Pinpoint the cell where the given text exists, returning its (x, y) midpoint coordinate. 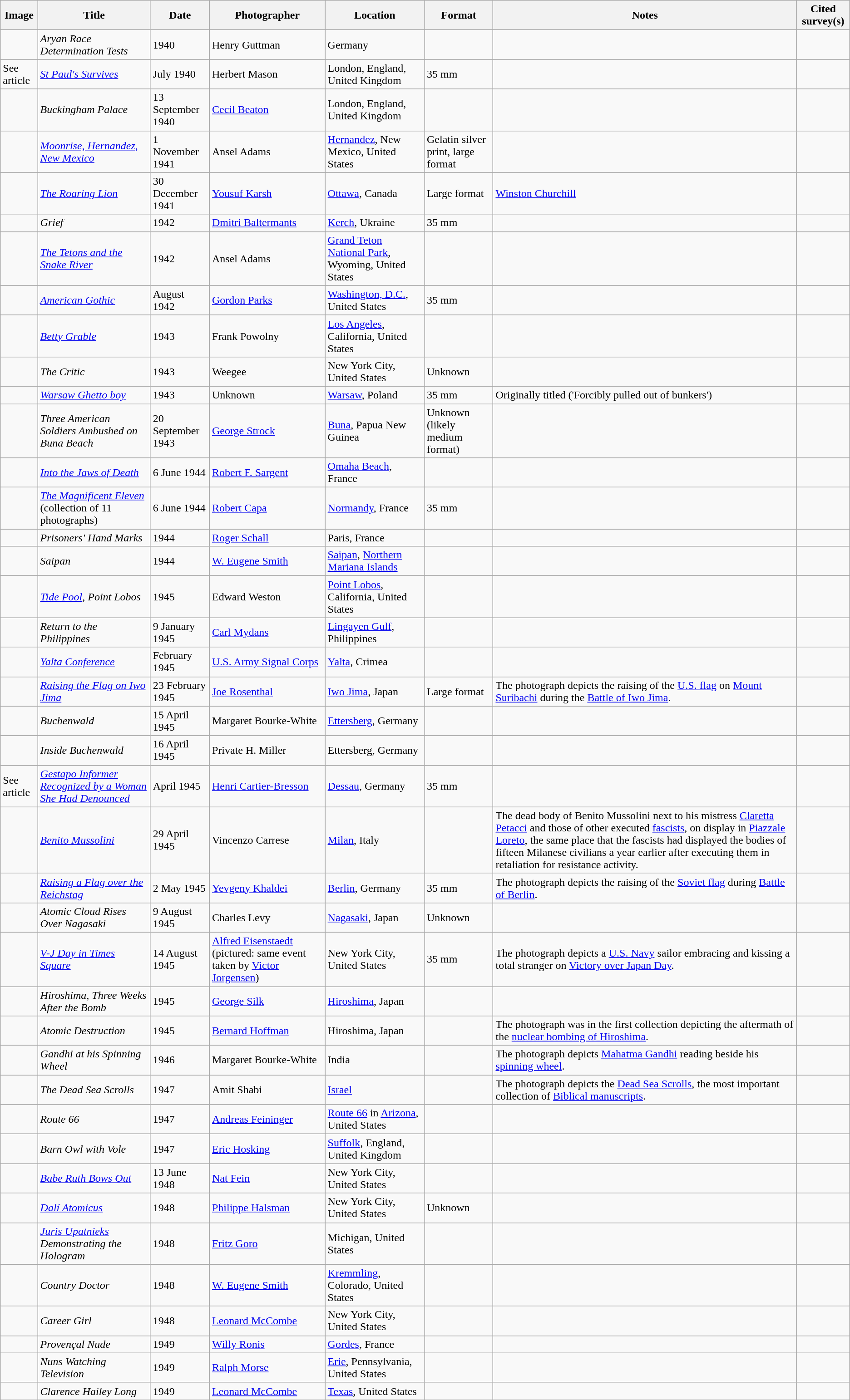
St Paul's Survives (94, 74)
Atomic Cloud Rises Over Nagasaki (94, 918)
Point Lobos, California, United States (375, 597)
Amit Shabi (267, 1090)
Career Girl (94, 1321)
Charles Levy (267, 918)
Into the Jaws of Death (94, 473)
Herbert Mason (267, 74)
Grand Teton National Park, Wyoming, United States (375, 259)
Title (94, 15)
Carl Mydans (267, 633)
Andreas Feininger (267, 1119)
Weegee (267, 371)
August 1942 (180, 300)
George Silk (267, 1001)
The Roaring Lion (94, 193)
Yousuf Karsh (267, 193)
Notes (645, 15)
30 December 1941 (180, 193)
Aryan Race Determination Tests (94, 44)
Country Doctor (94, 1285)
Warsaw Ghetto boy (94, 395)
2 May 1945 (180, 888)
Bernard Hoffman (267, 1031)
20 September 1943 (180, 431)
Texas, United States (375, 1391)
The photograph depicts a U.S. Navy sailor embracing and kissing a total stranger on Victory over Japan Day. (645, 959)
Michigan, United States (375, 1243)
Yalta Conference (94, 662)
Juris Upatnieks Demonstrating the Hologram (94, 1243)
Suffolk, England, United Kingdom (375, 1149)
Iwo Jima, Japan (375, 692)
V-J Day in Times Square (94, 959)
Route 66 (94, 1119)
Henry Guttman (267, 44)
Benito Mussolini (94, 840)
Ottawa, Canada (375, 193)
The Critic (94, 371)
Hernandez, New Mexico, United States (375, 152)
15 April 1945 (180, 721)
Winston Churchill (645, 193)
The Tetons and the Snake River (94, 259)
Gandhi at his Spinning Wheel (94, 1060)
Fritz Goro (267, 1243)
Grief (94, 223)
Alfred Eisenstaedt (pictured: same event taken by Victor Jorgensen) (267, 959)
Saipan, Northern Mariana Islands (375, 561)
Barn Owl with Vole (94, 1149)
Buna, Papua New Guinea (375, 431)
Lingayen Gulf, Philippines (375, 633)
The photograph depicts the raising of the Soviet flag during Battle of Berlin. (645, 888)
Kerch, Ukraine (375, 223)
Private H. Miller (267, 751)
George Strock (267, 431)
Nagasaki, Japan (375, 918)
Return to the Philippines (94, 633)
Israel (375, 1090)
23 February 1945 (180, 692)
Originally titled ('Forcibly pulled out of bunkers') (645, 395)
Cited survey(s) (824, 15)
Raising the Flag on Iwo Jima (94, 692)
Paris, France (375, 538)
29 April 1945 (180, 840)
Buchenwald (94, 721)
Babe Ruth Bows Out (94, 1178)
Unknown (likely medium format) (459, 431)
Date (180, 15)
Philippe Halsman (267, 1208)
Edward Weston (267, 597)
16 April 1945 (180, 751)
The Magnificent Eleven (collection of 11 photographs) (94, 508)
Clarence Hailey Long (94, 1391)
India (375, 1060)
Erie, Pennsylvania, United States (375, 1368)
9 August 1945 (180, 918)
Normandy, France (375, 508)
Three American Soldiers Ambushed on Buna Beach (94, 431)
13 June 1948 (180, 1178)
Tide Pool, Point Lobos (94, 597)
Hiroshima, Three Weeks After the Bomb (94, 1001)
February 1945 (180, 662)
Germany (375, 44)
Raising a Flag over the Reichstag (94, 888)
The Dead Sea Scrolls (94, 1090)
April 1945 (180, 786)
Robert Capa (267, 508)
Washington, D.C., United States (375, 300)
Henri Cartier‐Bresson (267, 786)
Warsaw, Poland (375, 395)
Omaha Beach, France (375, 473)
Willy Ronis (267, 1344)
Joe Rosenthal (267, 692)
Nuns Watching Television (94, 1368)
Buckingham Palace (94, 110)
1940 (180, 44)
Route 66 in Arizona, United States (375, 1119)
1 November 1941 (180, 152)
Ralph Morse (267, 1368)
Milan, Italy (375, 840)
Kremmling, Colorado, United States (375, 1285)
The photograph was in the first collection depicting the aftermath of the nuclear bombing of Hiroshima. (645, 1031)
9 January 1945 (180, 633)
Dessau, Germany (375, 786)
13 September 1940 (180, 110)
Robert F. Sargent (267, 473)
Los Angeles, California, United States (375, 336)
Vincenzo Carrese (267, 840)
Nat Fein (267, 1178)
Prisoners' Hand Marks (94, 538)
U.S. Army Signal Corps (267, 662)
American Gothic (94, 300)
The photograph depicts the Dead Sea Scrolls, the most important collection of Biblical manuscripts. (645, 1090)
Image (19, 15)
Gordon Parks (267, 300)
July 1940 (180, 74)
Gestapo Informer Recognized by a Woman She Had Denounced (94, 786)
Berlin, Germany (375, 888)
Eric Hosking (267, 1149)
Photographer (267, 15)
The photograph depicts Mahatma Gandhi reading beside his spinning wheel. (645, 1060)
Roger Schall (267, 538)
Saipan (94, 561)
Dalí Atomicus (94, 1208)
The photograph depicts the raising of the U.S. flag on Mount Suribachi during the Battle of Iwo Jima. (645, 692)
Dmitri Baltermants (267, 223)
Gordes, France (375, 1344)
Yalta, Crimea (375, 662)
Atomic Destruction (94, 1031)
Cecil Beaton (267, 110)
14 August 1945 (180, 959)
Provençal Nude (94, 1344)
Moonrise, Hernandez, New Mexico (94, 152)
Gelatin silver print, large format (459, 152)
Frank Powolny (267, 336)
Location (375, 15)
1946 (180, 1060)
Format (459, 15)
Inside Buchenwald (94, 751)
Yevgeny Khaldei (267, 888)
Betty Grable (94, 336)
